Detect which cell encompasses the target text, then output its (x, y) center coordinate. 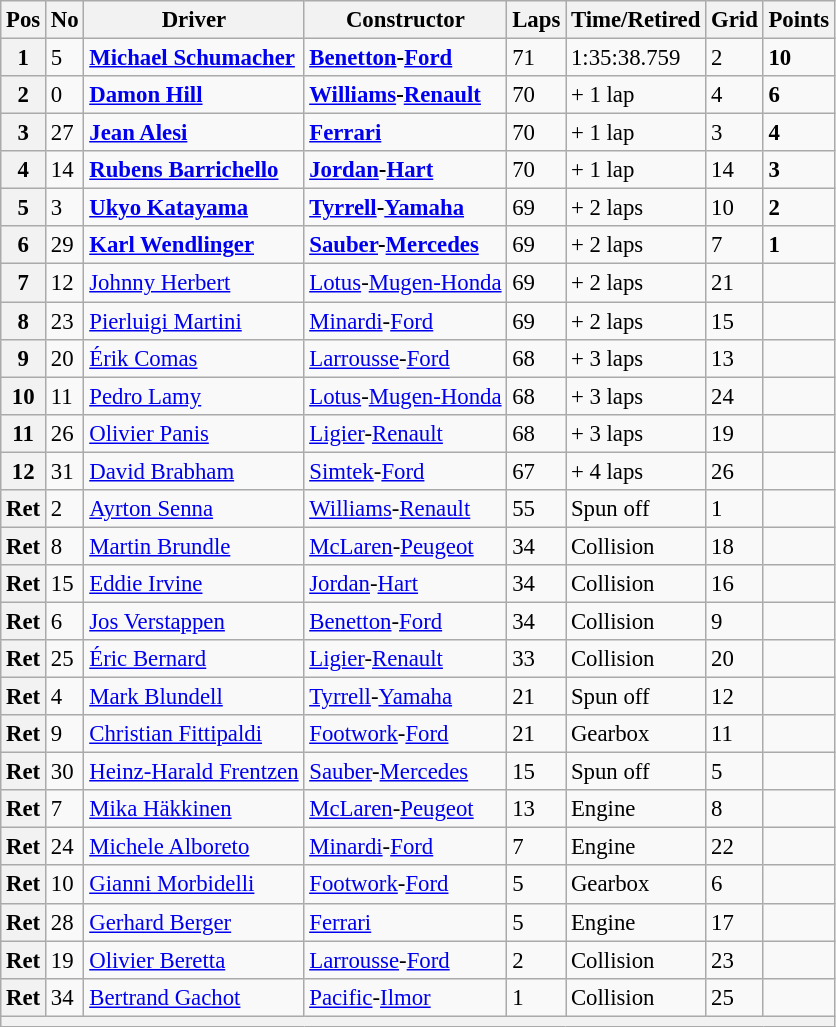
Éric Bernard (194, 659)
Karl Wendlinger (194, 245)
29 (65, 245)
Damon Hill (194, 95)
Jean Alesi (194, 133)
Constructor (406, 20)
1:35:38.759 (636, 58)
Mika Häkkinen (194, 809)
Laps (536, 20)
Driver (194, 20)
22 (734, 847)
Simtek-Ford (406, 471)
Ukyo Katayama (194, 208)
David Brabham (194, 471)
Eddie Irvine (194, 584)
Ayrton Senna (194, 509)
30 (65, 772)
28 (65, 922)
27 (65, 133)
17 (734, 922)
55 (536, 509)
Érik Comas (194, 358)
31 (65, 471)
Gianni Morbidelli (194, 885)
18 (734, 546)
Martin Brundle (194, 546)
Pierluigi Martini (194, 321)
Heinz-Harald Frentzen (194, 772)
Michael Schumacher (194, 58)
0 (65, 95)
Pacific-Ilmor (406, 997)
Olivier Panis (194, 433)
Pedro Lamy (194, 396)
Johnny Herbert (194, 283)
Jos Verstappen (194, 621)
Rubens Barrichello (194, 170)
Pos (24, 20)
Olivier Beretta (194, 960)
Mark Blundell (194, 697)
Time/Retired (636, 20)
67 (536, 471)
16 (734, 584)
Bertrand Gachot (194, 997)
No (65, 20)
33 (536, 659)
Points (798, 20)
+ 4 laps (636, 471)
Christian Fittipaldi (194, 734)
Grid (734, 20)
Gerhard Berger (194, 922)
Michele Alboreto (194, 847)
71 (536, 58)
